Find where the given text appears and provide that cell's center as [x, y] coordinate. 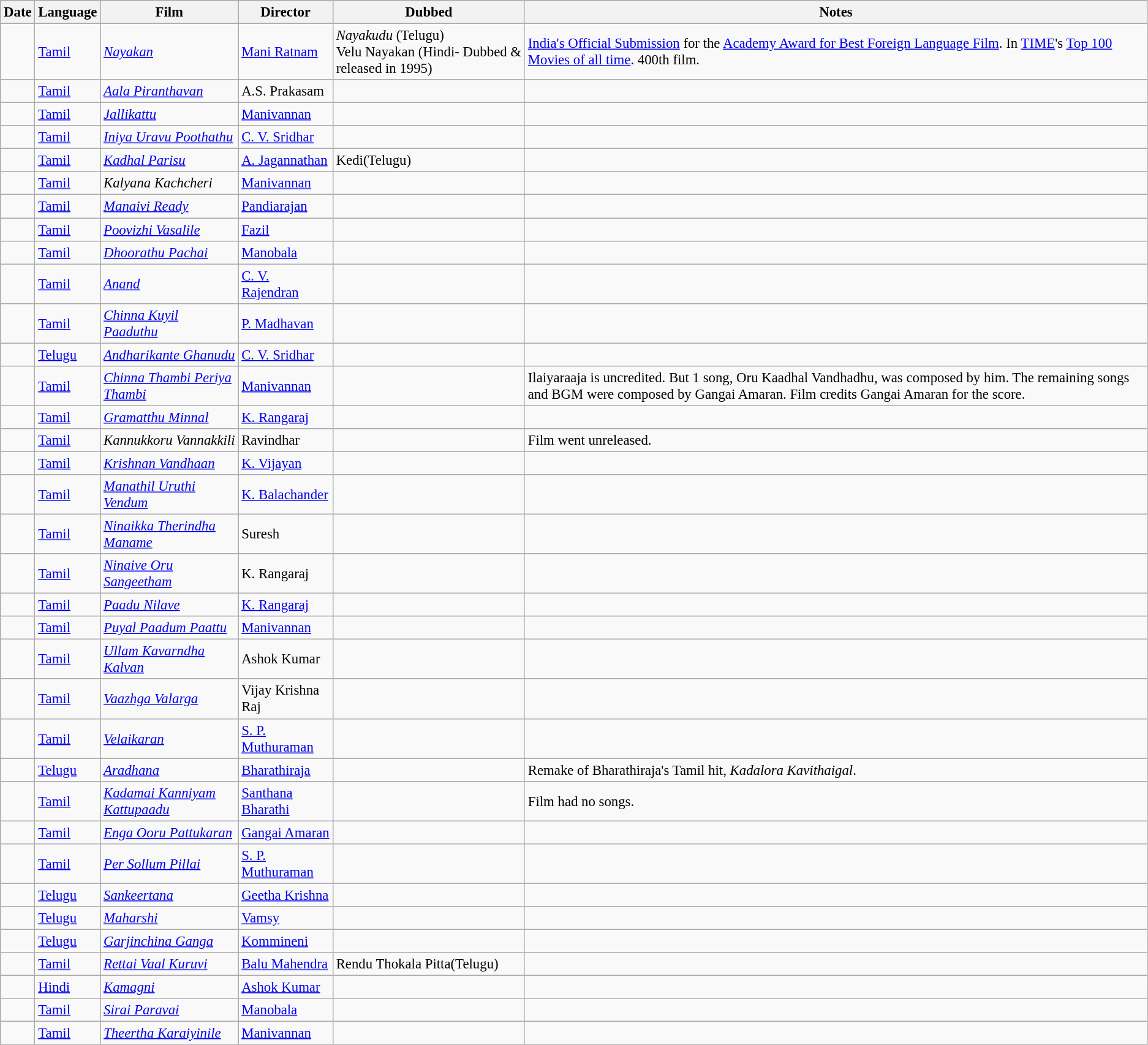
Manathil Uruthi Vendum [169, 495]
Balu Mahendra [285, 964]
Bharathiraja [285, 770]
Dhoorathu Pachai [169, 252]
Film [169, 12]
Dubbed [429, 12]
Vaazhga Valarga [169, 700]
Poovizhi Vasalile [169, 230]
Kedi(Telugu) [429, 160]
Sirai Paravai [169, 1010]
Nayakudu (Telugu)Velu Nayakan (Hindi- Dubbed & released in 1995) [429, 52]
Hindi [67, 987]
Rendu Thokala Pitta(Telugu) [429, 964]
Ullam Kavarndha Kalvan [169, 659]
Vijay Krishna Raj [285, 700]
Geetha Krishna [285, 895]
Iniya Uravu Poothathu [169, 137]
Mani Ratnam [285, 52]
Theertha Karaiyinile [169, 1033]
Pandiarajan [285, 206]
Ravindhar [285, 440]
Director [285, 12]
Fazil [285, 230]
Manaivi Ready [169, 206]
K. Vijayan [285, 463]
Puyal Paadum Paattu [169, 628]
Gangai Amaran [285, 832]
Kalyana Kachcheri [169, 183]
Remake of Bharathiraja's Tamil hit, Kadalora Kavithaigal. [836, 770]
Kommineni [285, 941]
Date [18, 12]
Aradhana [169, 770]
Chinna Thambi Periya Thambi [169, 386]
Vamsy [285, 918]
P. Madhavan [285, 323]
Paadu Nilave [169, 605]
Language [67, 12]
Anand [169, 284]
Maharshi [169, 918]
Suresh [285, 534]
Nayakan [169, 52]
Notes [836, 12]
Kadamai Kanniyam Kattupaadu [169, 801]
Film went unreleased. [836, 440]
Per Sollum Pillai [169, 864]
Krishnan Vandhaan [169, 463]
Santhana Bharathi [285, 801]
Andharikante Ghanudu [169, 355]
Film had no songs. [836, 801]
Kamagni [169, 987]
C. V. Rajendran [285, 284]
Gramatthu Minnal [169, 417]
Ninaikka Therindha Maname [169, 534]
Jallikattu [169, 115]
K. Balachander [285, 495]
Chinna Kuyil Paaduthu [169, 323]
Kadhal Parisu [169, 160]
Rettai Vaal Kuruvi [169, 964]
Enga Ooru Pattukaran [169, 832]
Kannukkoru Vannakkili [169, 440]
Velaikaran [169, 739]
Sankeertana [169, 895]
Garjinchina Ganga [169, 941]
India's Official Submission for the Academy Award for Best Foreign Language Film. In TIME's Top 100 Movies of all time. 400th film. [836, 52]
Ninaive Oru Sangeetham [169, 573]
Aala Piranthavan [169, 91]
A. Jagannathan [285, 160]
A.S. Prakasam [285, 91]
